From the cell containing the given text, extract its center point as [X, Y] coordinate. 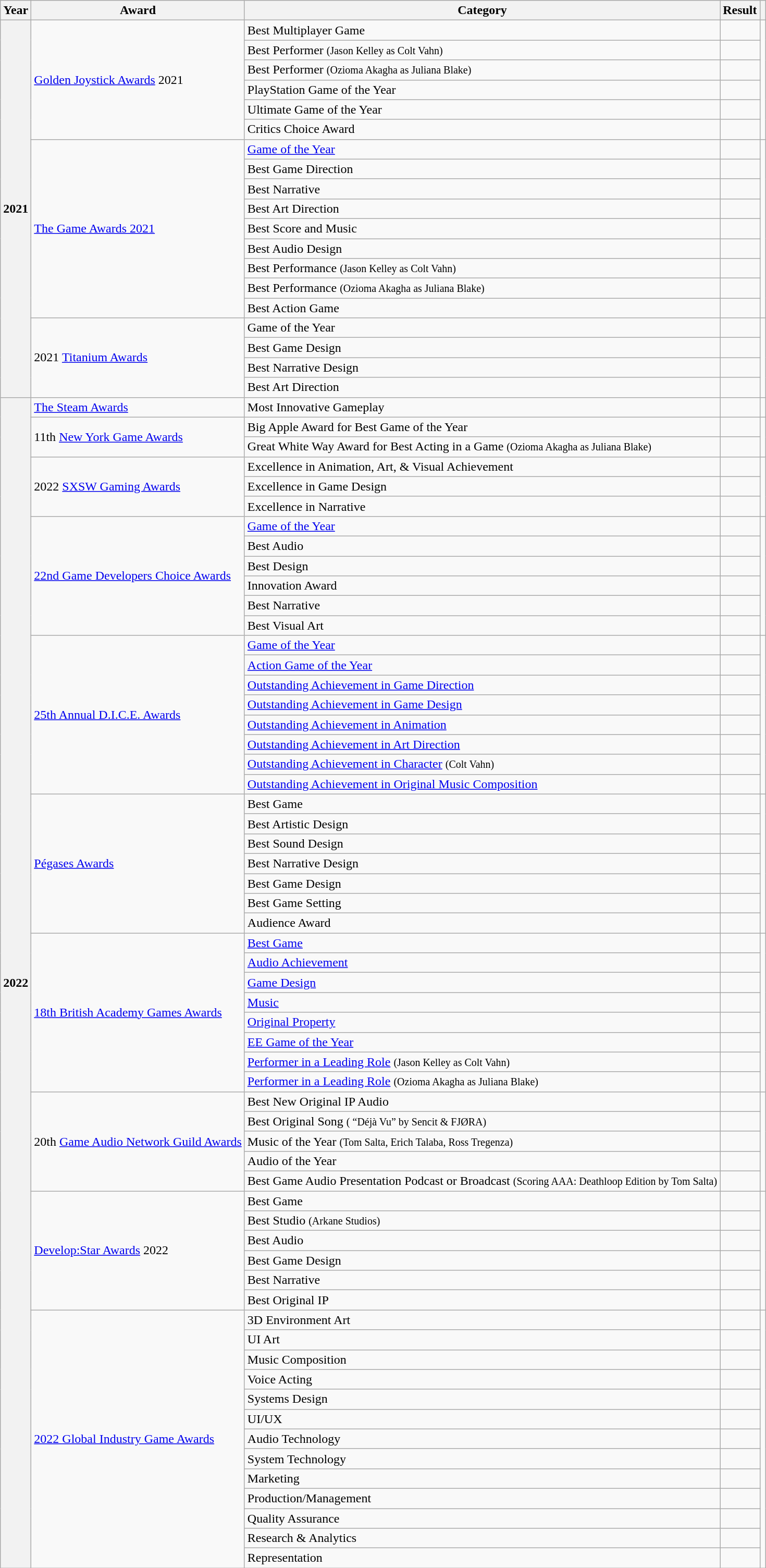
Action Game of the Year [482, 665]
Innovation Award [482, 586]
Best Score and Music [482, 228]
Audio of the Year [482, 1161]
2022 Global Industry Game Awards [138, 1439]
Performer in a Leading Role (Ozioma Akagha as Juliana Blake) [482, 1082]
Best Multiplayer Game [482, 30]
Best Game Setting [482, 903]
System Technology [482, 1459]
Best Game Direction [482, 169]
Marketing [482, 1478]
25th Annual D.I.C.E. Awards [138, 715]
Best Performer (Ozioma Akagha as Juliana Blake) [482, 70]
Production/Management [482, 1498]
Quality Assurance [482, 1518]
Outstanding Achievement in Original Music Composition [482, 784]
Representation [482, 1558]
Best Sound Design [482, 843]
Critics Choice Award [482, 129]
Best Audio Design [482, 249]
Ultimate Game of the Year [482, 109]
Best Action Game [482, 308]
Category [482, 10]
Outstanding Achievement in Animation [482, 725]
20th Game Audio Network Guild Awards [138, 1141]
Golden Joystick Awards 2021 [138, 80]
Best Performer (Jason Kelley as Colt Vahn) [482, 50]
Excellence in Game Design [482, 486]
The Game Awards 2021 [138, 228]
Develop:Star Awards 2022 [138, 1250]
Performer in a Leading Role (Jason Kelley as Colt Vahn) [482, 1062]
Year [16, 10]
Music Composition [482, 1359]
Best Original Song ( “Déjà Vu” by Sencit & FJØRA) [482, 1121]
Great White Way Award for Best Acting in a Game (Ozioma Akagha as Juliana Blake) [482, 447]
Excellence in Narrative [482, 506]
3D Environment Art [482, 1320]
Voice Acting [482, 1379]
Best Original IP [482, 1300]
Best Artistic Design [482, 824]
Research & Analytics [482, 1538]
18th British Academy Games Awards [138, 1012]
2021 Titanium Awards [138, 358]
Best Studio (Arkane Studios) [482, 1221]
2022 [16, 983]
Audio Achievement [482, 963]
Best Game Audio Presentation Podcast or Broadcast (Scoring AAA: Deathloop Edition by Tom Salta) [482, 1181]
Result [740, 10]
Best Design [482, 566]
Best New Original IP Audio [482, 1101]
Outstanding Achievement in Game Direction [482, 685]
2021 [16, 209]
Music [482, 1002]
Award [138, 10]
PlayStation Game of the Year [482, 90]
Outstanding Achievement in Game Design [482, 705]
Systems Design [482, 1399]
EE Game of the Year [482, 1042]
Audio Technology [482, 1439]
Big Apple Award for Best Game of the Year [482, 427]
Game Design [482, 983]
Pégases Awards [138, 863]
Best Performance (Jason Kelley as Colt Vahn) [482, 268]
Outstanding Achievement in Art Direction [482, 744]
UI Art [482, 1340]
2022 SXSW Gaming Awards [138, 486]
Excellence in Animation, Art, & Visual Achievement [482, 467]
Most Innovative Gameplay [482, 407]
UI/UX [482, 1419]
Outstanding Achievement in Character (Colt Vahn) [482, 764]
Original Property [482, 1022]
Best Visual Art [482, 626]
The Steam Awards [138, 407]
Best Performance (Ozioma Akagha as Juliana Blake) [482, 288]
Music of the Year (Tom Salta, Erich Talaba, Ross Tregenza) [482, 1141]
Audience Award [482, 923]
22nd Game Developers Choice Awards [138, 575]
11th New York Game Awards [138, 437]
